Locate the cell with the specified text and output its [X, Y] center coordinate. 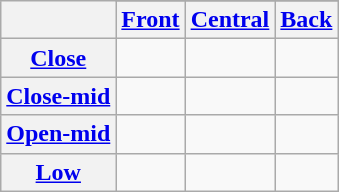
Low [58, 172]
Central [230, 20]
Open-mid [58, 134]
Front [150, 20]
Close-mid [58, 96]
Back [306, 20]
Close [58, 58]
